Extract the (X, Y) coordinate from the center of the cell holding the provided text.  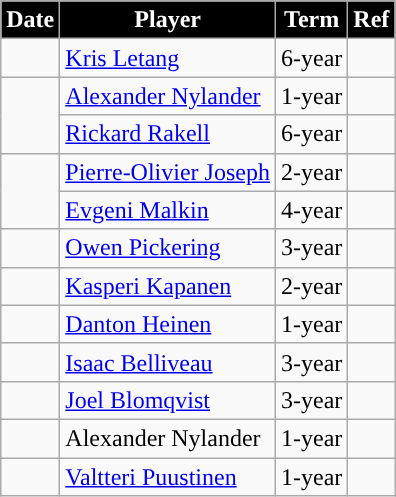
Isaac Belliveau (168, 362)
Joel Blomqvist (168, 400)
Term (311, 20)
Rickard Rakell (168, 134)
Pierre-Olivier Joseph (168, 172)
Evgeni Malkin (168, 210)
Ref (372, 20)
Kasperi Kapanen (168, 286)
4-year (311, 210)
Kris Letang (168, 58)
Owen Pickering (168, 248)
Player (168, 20)
Valtteri Puustinen (168, 477)
Date (30, 20)
Danton Heinen (168, 324)
